Provide the (x, y) coordinate of the cell's center where the given text is located.  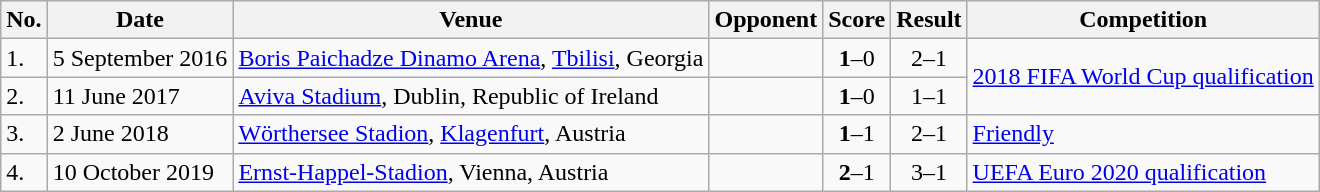
2018 FIFA World Cup qualification (1143, 77)
3–1 (929, 172)
No. (24, 20)
Opponent (766, 20)
Competition (1143, 20)
11 June 2017 (140, 96)
Result (929, 20)
1. (24, 58)
Date (140, 20)
Score (857, 20)
2. (24, 96)
2 June 2018 (140, 134)
Aviva Stadium, Dublin, Republic of Ireland (471, 96)
5 September 2016 (140, 58)
UEFA Euro 2020 qualification (1143, 172)
10 October 2019 (140, 172)
3. (24, 134)
Boris Paichadze Dinamo Arena, Tbilisi, Georgia (471, 58)
Friendly (1143, 134)
Ernst-Happel-Stadion, Vienna, Austria (471, 172)
4. (24, 172)
Venue (471, 20)
Wörthersee Stadion, Klagenfurt, Austria (471, 134)
